Determine the (X, Y) coordinate at the center of the cell enclosing the given text.  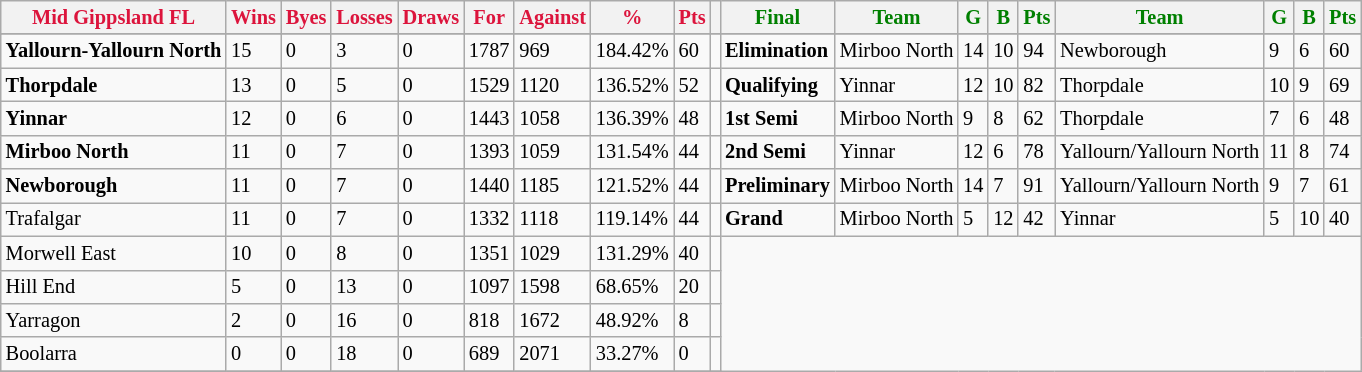
74 (1342, 152)
42 (1036, 219)
69 (1342, 85)
1440 (489, 186)
136.39% (632, 118)
61 (1342, 186)
1059 (552, 152)
% (632, 17)
Qualifying (778, 85)
For (489, 17)
Against (552, 17)
689 (489, 354)
33.27% (632, 354)
48.92% (632, 320)
16 (364, 320)
121.52% (632, 186)
15 (254, 51)
131.29% (632, 253)
1120 (552, 85)
3 (364, 51)
136.52% (632, 85)
1058 (552, 118)
62 (1036, 118)
94 (1036, 51)
Yallourn-Yallourn North (114, 51)
Draws (431, 17)
1185 (552, 186)
2 (254, 320)
82 (1036, 85)
969 (552, 51)
184.42% (632, 51)
131.54% (632, 152)
1672 (552, 320)
Grand (778, 219)
Trafalgar (114, 219)
Yarragon (114, 320)
1332 (489, 219)
1097 (489, 287)
1393 (489, 152)
1598 (552, 287)
1118 (552, 219)
Hill End (114, 287)
Elimination (778, 51)
Preliminary (778, 186)
78 (1036, 152)
2nd Semi (778, 152)
Losses (364, 17)
91 (1036, 186)
818 (489, 320)
1787 (489, 51)
20 (692, 287)
Boolarra (114, 354)
1351 (489, 253)
Morwell East (114, 253)
Byes (306, 17)
52 (692, 85)
Wins (254, 17)
1443 (489, 118)
1st Semi (778, 118)
Final (778, 17)
119.14% (632, 219)
68.65% (632, 287)
1529 (489, 85)
Mid Gippsland FL (114, 17)
2071 (552, 354)
18 (364, 354)
1029 (552, 253)
